Scan for the cell matching the given text and deliver its (x, y) coordinate at center. 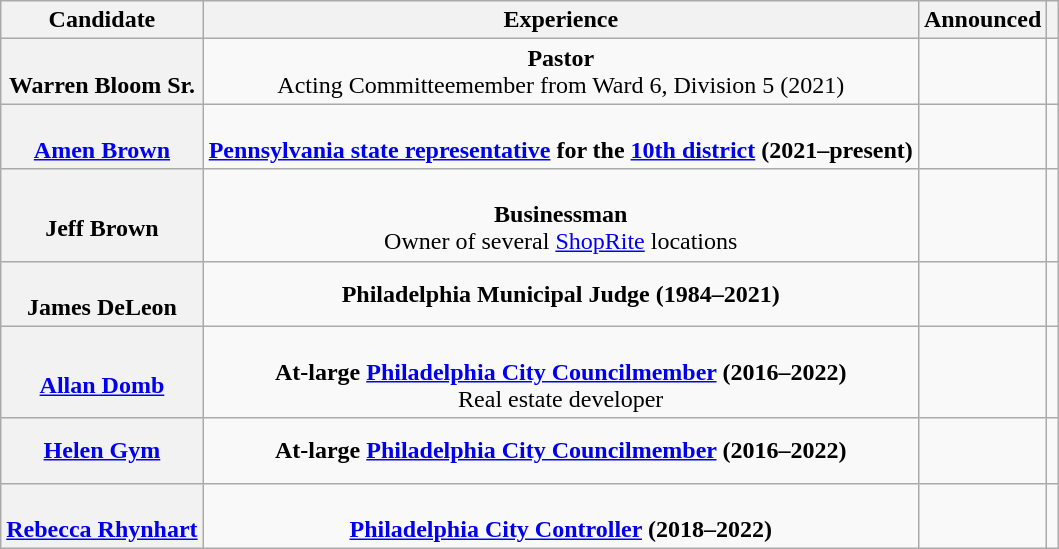
Philadelphia City Controller (2018–2022) (560, 516)
Allan Domb (102, 372)
Warren Bloom Sr. (102, 72)
Rebecca Rhynhart (102, 516)
Philadelphia Municipal Judge (1984–2021) (560, 294)
Helen Gym (102, 450)
Candidate (102, 20)
PastorActing Committeemember from Ward 6, Division 5 (2021) (560, 72)
Announced (982, 20)
At-large Philadelphia City Councilmember (2016–2022)Real estate developer (560, 372)
Jeff Brown (102, 215)
Amen Brown (102, 136)
James DeLeon (102, 294)
BusinessmanOwner of several ShopRite locations (560, 215)
At-large Philadelphia City Councilmember (2016–2022) (560, 450)
Experience (560, 20)
Pennsylvania state representative for the 10th district (2021–present) (560, 136)
